Find where the given text appears and provide that cell's center as (X, Y) coordinate. 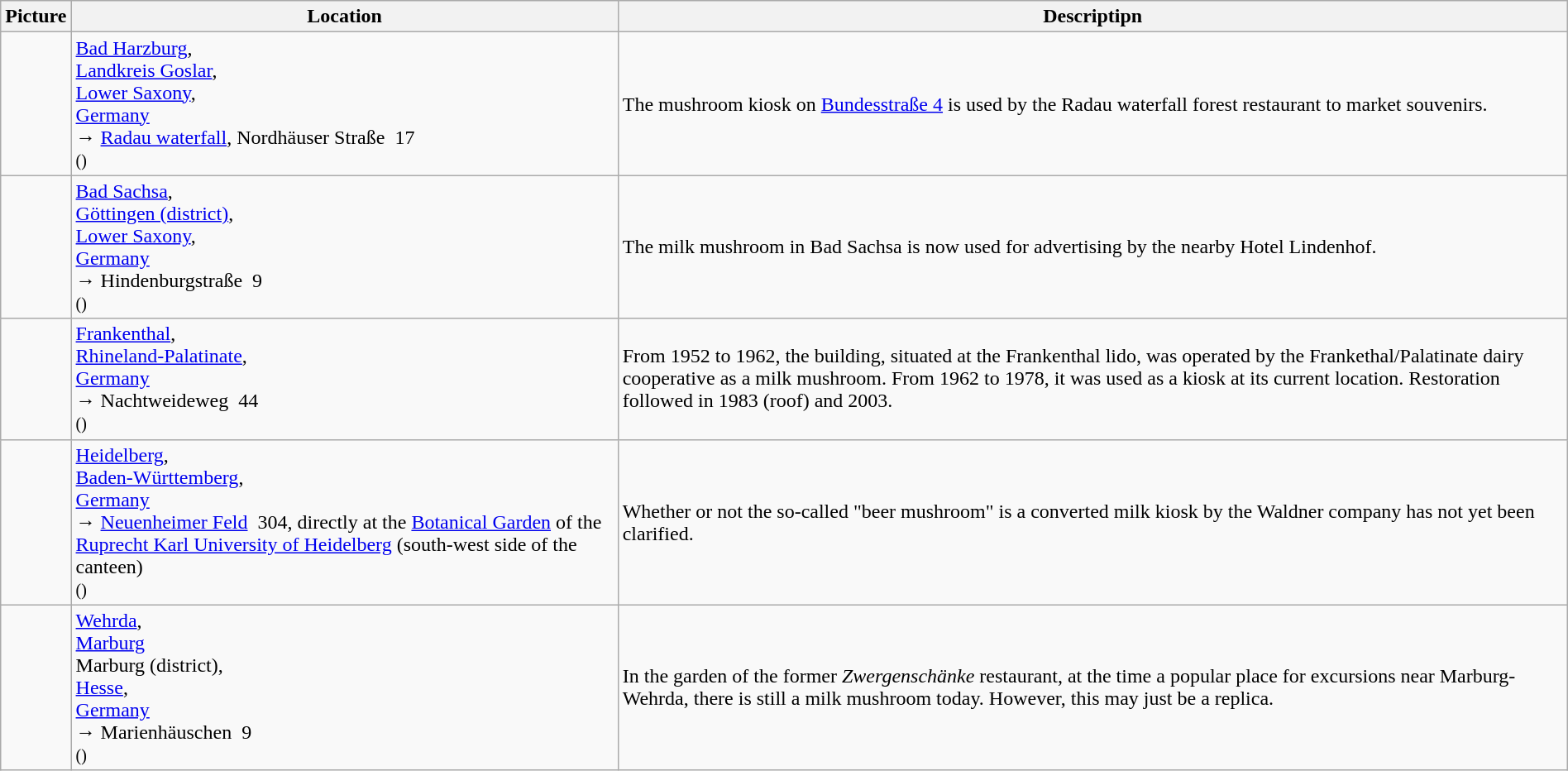
Picture (36, 17)
Bad Harzburg,Landkreis Goslar,Lower Saxony,Germany→ Radau waterfall, Nordhäuser Straße 17() (344, 104)
Frankenthal,Rhineland-Palatinate,Germany→ Nachtweideweg 44() (344, 379)
Descriptipn (1092, 17)
Whether or not the so-called "beer mushroom" is a converted milk kiosk by the Waldner company has not yet been clarified. (1092, 522)
The mushroom kiosk on Bundesstraße 4 is used by the Radau waterfall forest restaurant to market souvenirs. (1092, 104)
Wehrda,MarburgMarburg (district),Hesse,Germany→ Marienhäuschen 9() (344, 687)
Bad Sachsa,Göttingen (district),Lower Saxony,Germany→ Hindenburgstraße 9() (344, 247)
Location (344, 17)
The milk mushroom in Bad Sachsa is now used for advertising by the nearby Hotel Lindenhof. (1092, 247)
